Locate the cell with the specified text and output its (X, Y) center coordinate. 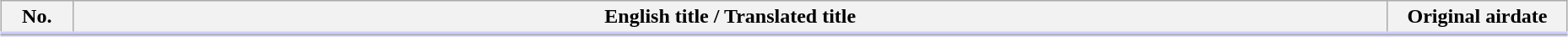
English title / Translated title (731, 18)
No. (37, 18)
Original airdate (1478, 18)
